For the text-containing cell, return its midpoint in (X, Y) coordinate format. 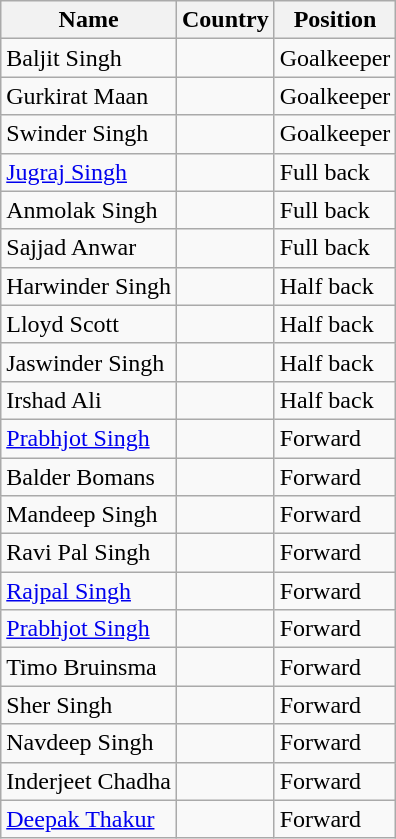
Inderjeet Chadha (89, 781)
Baljit Singh (89, 58)
Navdeep Singh (89, 743)
Deepak Thakur (89, 819)
Rajpal Singh (89, 591)
Anmolak Singh (89, 210)
Swinder Singh (89, 134)
Harwinder Singh (89, 286)
Irshad Ali (89, 400)
Balder Bomans (89, 477)
Sher Singh (89, 705)
Ravi Pal Singh (89, 553)
Sajjad Anwar (89, 248)
Jaswinder Singh (89, 362)
Country (225, 20)
Name (89, 20)
Gurkirat Maan (89, 96)
Timo Bruinsma (89, 667)
Jugraj Singh (89, 172)
Position (335, 20)
Mandeep Singh (89, 515)
Lloyd Scott (89, 324)
